Scan for the cell matching the given text and deliver its (X, Y) coordinate at center. 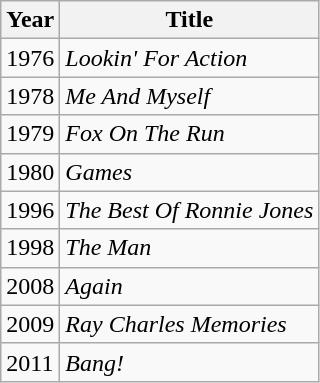
2011 (30, 362)
Fox On The Run (190, 134)
1980 (30, 172)
Title (190, 20)
Games (190, 172)
Ray Charles Memories (190, 324)
Lookin' For Action (190, 58)
1979 (30, 134)
Year (30, 20)
The Man (190, 248)
2008 (30, 286)
1978 (30, 96)
Again (190, 286)
The Best Of Ronnie Jones (190, 210)
Bang! (190, 362)
1998 (30, 248)
1976 (30, 58)
2009 (30, 324)
1996 (30, 210)
Me And Myself (190, 96)
